Determine the [X, Y] coordinate at the center of the cell enclosing the given text.  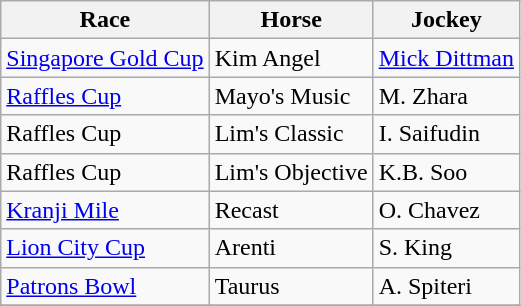
Lim's Objective [291, 172]
K.B. Soo [446, 172]
Mayo's Music [291, 96]
M. Zhara [446, 96]
Race [105, 20]
Arenti [291, 248]
Mick Dittman [446, 58]
Horse [291, 20]
Kim Angel [291, 58]
Kranji Mile [105, 210]
O. Chavez [446, 210]
S. King [446, 248]
Singapore Gold Cup [105, 58]
Recast [291, 210]
Taurus [291, 286]
Lim's Classic [291, 134]
Jockey [446, 20]
A. Spiteri [446, 286]
Lion City Cup [105, 248]
I. Saifudin [446, 134]
Patrons Bowl [105, 286]
